Extract the [X, Y] coordinate from the center of the cell holding the provided text.  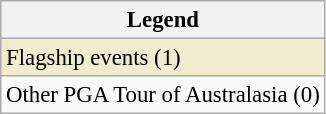
Other PGA Tour of Australasia (0) [163, 95]
Flagship events (1) [163, 58]
Legend [163, 20]
